Determine the [x, y] coordinate at the center of the cell enclosing the given text.  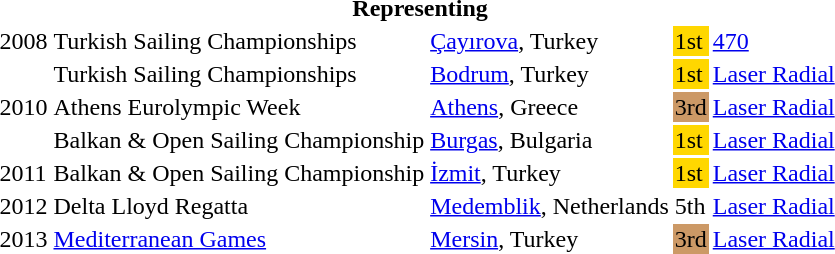
5th [690, 206]
Çayırova, Turkey [550, 41]
Delta Lloyd Regatta [239, 206]
Athens Eurolympic Week [239, 107]
İzmit, Turkey [550, 173]
Mediterranean Games [239, 239]
Bodrum, Turkey [550, 74]
Medemblik, Netherlands [550, 206]
Athens, Greece [550, 107]
Burgas, Bulgaria [550, 140]
Mersin, Turkey [550, 239]
